Capture the cell that displays the provided text and extract its [X, Y] central coordinate. 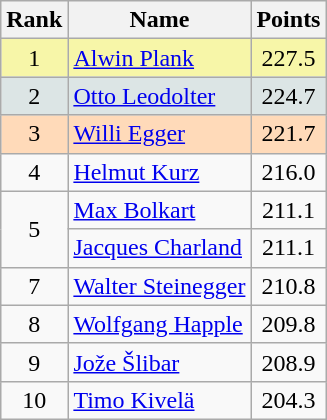
Willi Egger [160, 134]
Otto Leodolter [160, 96]
8 [34, 324]
Jacques Charland [160, 248]
Walter Steinegger [160, 286]
5 [34, 229]
224.7 [288, 96]
Jože Šlibar [160, 362]
Alwin Plank [160, 58]
2 [34, 96]
210.8 [288, 286]
4 [34, 172]
209.8 [288, 324]
7 [34, 286]
227.5 [288, 58]
10 [34, 400]
Points [288, 20]
9 [34, 362]
208.9 [288, 362]
204.3 [288, 400]
Helmut Kurz [160, 172]
1 [34, 58]
Wolfgang Happle [160, 324]
221.7 [288, 134]
Name [160, 20]
3 [34, 134]
Rank [34, 20]
Max Bolkart [160, 210]
216.0 [288, 172]
Timo Kivelä [160, 400]
